Pinpoint the cell where the given text exists, returning its (X, Y) midpoint coordinate. 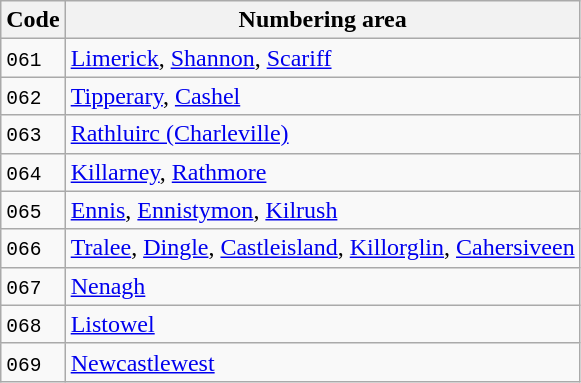
Ennis, Ennistymon, Kilrush (322, 210)
Tralee, Dingle, Castleisland, Killorglin, Cahersiveen (322, 248)
065 (33, 210)
068 (33, 324)
063 (33, 134)
Killarney, Rathmore (322, 172)
Listowel (322, 324)
Rathluirc (Charleville) (322, 134)
Newcastlewest (322, 362)
Tipperary, Cashel (322, 96)
Nenagh (322, 286)
069 (33, 362)
066 (33, 248)
Numbering area (322, 20)
Limerick, Shannon, Scariff (322, 58)
067 (33, 286)
064 (33, 172)
062 (33, 96)
061 (33, 58)
Code (33, 20)
